Output the (X, Y) coordinate of the center of the cell containing the given text.  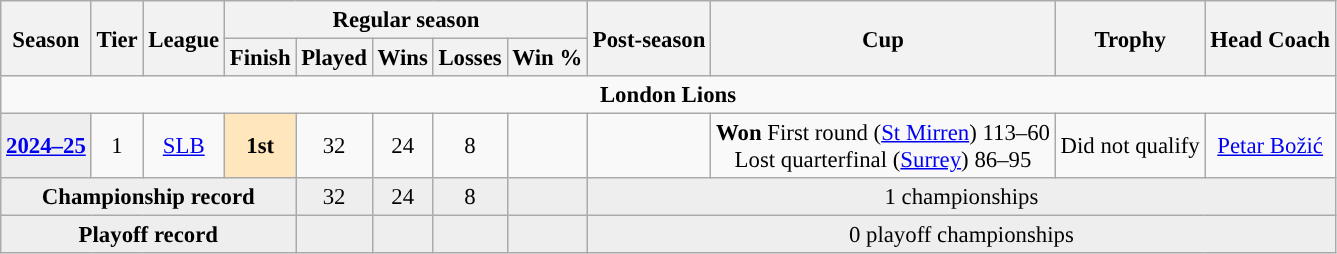
Wins (402, 58)
Won First round (St Mirren) 113–60Lost quarterfinal (Surrey) 86–95 (884, 146)
1st (260, 146)
Did not qualify (1130, 146)
2024–25 (46, 146)
Finish (260, 58)
Head Coach (1270, 38)
Championship record (148, 197)
London Lions (668, 95)
Petar Božić (1270, 146)
Losses (470, 58)
Playoff record (148, 235)
Trophy (1130, 38)
Post-season (648, 38)
Tier (117, 38)
League (184, 38)
Regular season (406, 20)
Season (46, 38)
1 (117, 146)
Cup (884, 38)
1 championships (961, 197)
0 playoff championships (961, 235)
Played (334, 58)
Win % (547, 58)
SLB (184, 146)
